Output the [X, Y] coordinate of the center of the cell containing the given text.  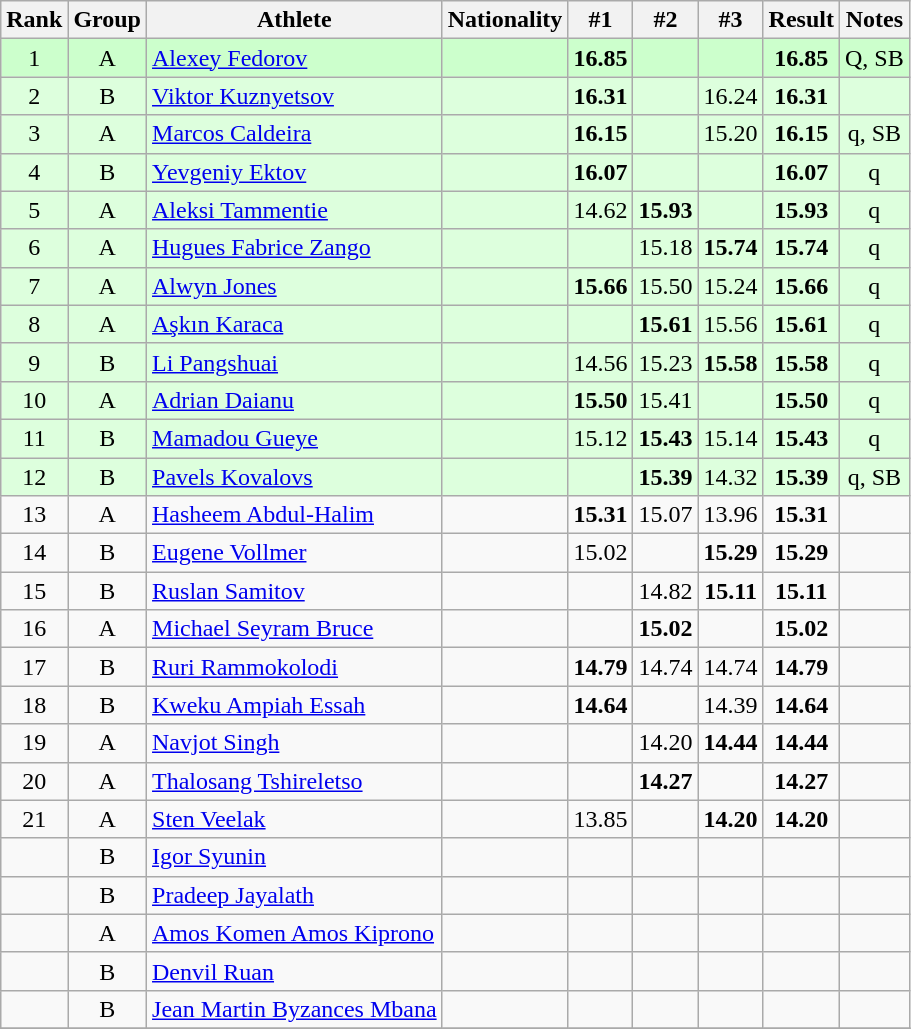
#1 [600, 20]
20 [34, 781]
7 [34, 286]
17 [34, 667]
Kweku Ampiah Essah [295, 705]
Denvil Ruan [295, 971]
5 [34, 210]
15.56 [730, 324]
Alexey Fedorov [295, 58]
15.41 [666, 400]
Marcos Caldeira [295, 134]
8 [34, 324]
16.24 [730, 96]
Navjot Singh [295, 743]
13 [34, 515]
14.56 [600, 362]
Hugues Fabrice Zango [295, 248]
12 [34, 477]
14.32 [730, 477]
Group [108, 20]
15.20 [730, 134]
Ruslan Samitov [295, 591]
14.62 [600, 210]
Adrian Daianu [295, 400]
14.39 [730, 705]
21 [34, 819]
19 [34, 743]
Sten Veelak [295, 819]
Notes [874, 20]
Hasheem Abdul-Halim [295, 515]
Q, SB [874, 58]
Thalosang Tshireletso [295, 781]
Aleksi Tammentie [295, 210]
6 [34, 248]
#3 [730, 20]
Athlete [295, 20]
15.24 [730, 286]
#2 [666, 20]
Pavels Kovalovs [295, 477]
Viktor Kuznyetsov [295, 96]
Ruri Rammokolodi [295, 667]
3 [34, 134]
4 [34, 172]
2 [34, 96]
15.07 [666, 515]
Yevgeniy Ektov [295, 172]
Li Pangshuai [295, 362]
9 [34, 362]
Igor Syunin [295, 857]
Jean Martin Byzances Mbana [295, 1009]
15.23 [666, 362]
Amos Komen Amos Kiprono [295, 933]
Result [801, 20]
Pradeep Jayalath [295, 895]
13.96 [730, 515]
1 [34, 58]
14 [34, 553]
15.18 [666, 248]
15 [34, 591]
11 [34, 438]
15.14 [730, 438]
10 [34, 400]
Rank [34, 20]
15.12 [600, 438]
Alwyn Jones [295, 286]
16 [34, 629]
Nationality [505, 20]
Mamadou Gueye [295, 438]
14.82 [666, 591]
Aşkın Karaca [295, 324]
Eugene Vollmer [295, 553]
Michael Seyram Bruce [295, 629]
13.85 [600, 819]
18 [34, 705]
